Capture the cell that displays the provided text and extract its (x, y) central coordinate. 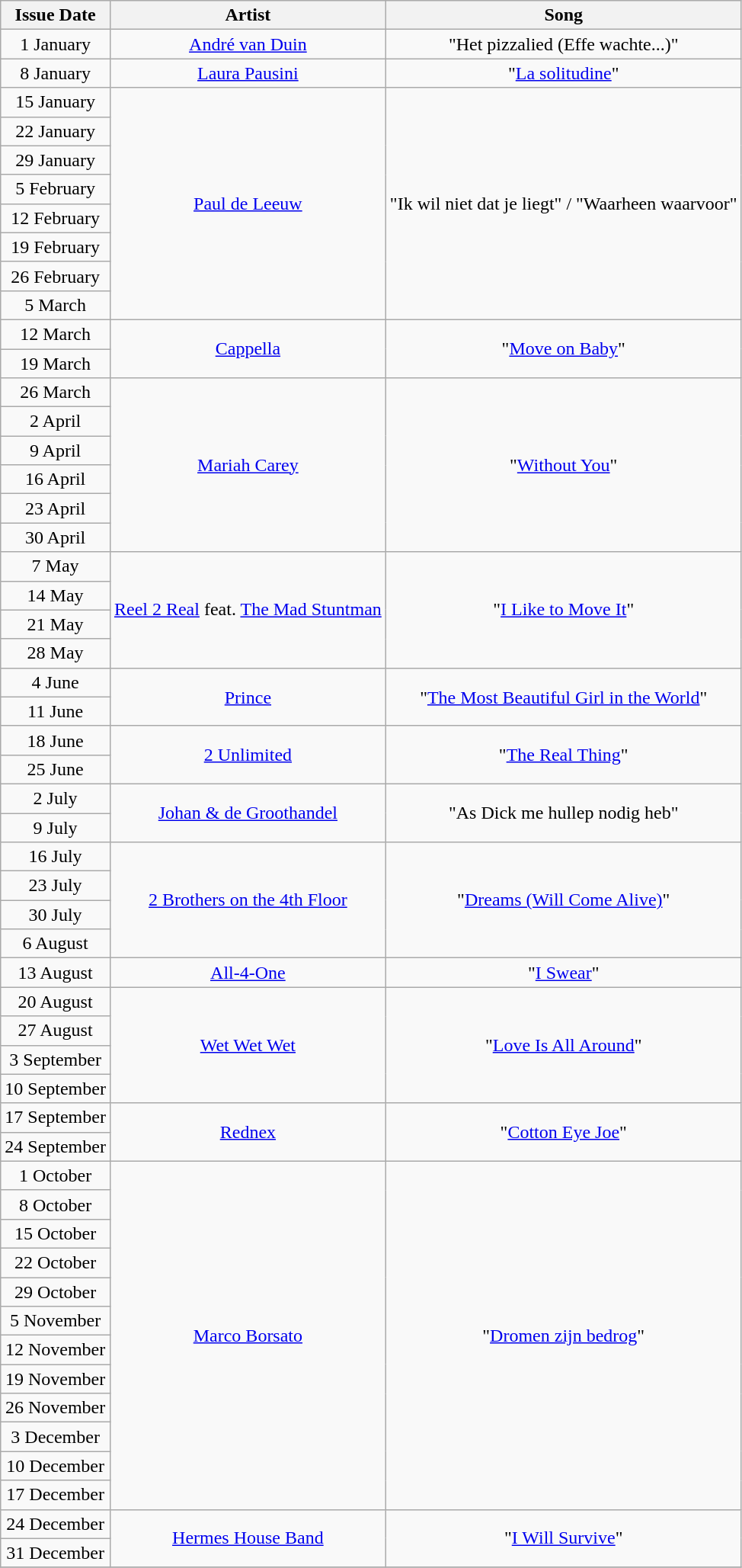
Paul de Leeuw (248, 204)
Cappella (248, 348)
Reel 2 Real feat. The Mad Stuntman (248, 610)
"The Real Thing" (564, 755)
"Move on Baby" (564, 348)
19 February (56, 247)
11 June (56, 711)
Mariah Carey (248, 465)
Wet Wet Wet (248, 1045)
"La solitudine" (564, 73)
19 November (56, 1379)
"Dromen zijn bedrog" (564, 1336)
"I Will Survive" (564, 1538)
5 February (56, 189)
Prince (248, 697)
Laura Pausini (248, 73)
1 January (56, 44)
16 July (56, 857)
2 Brothers on the 4th Floor (248, 900)
Issue Date (56, 15)
31 December (56, 1553)
"Dreams (Will Come Alive)" (564, 900)
4 June (56, 682)
16 April (56, 479)
13 August (56, 973)
12 November (56, 1350)
5 November (56, 1321)
29 October (56, 1292)
"Love Is All Around" (564, 1045)
12 February (56, 218)
2 April (56, 422)
Hermes House Band (248, 1538)
12 March (56, 334)
6 August (56, 944)
2 Unlimited (248, 755)
2 July (56, 798)
Song (564, 15)
29 January (56, 160)
3 September (56, 1060)
Marco Borsato (248, 1336)
17 December (56, 1495)
26 February (56, 276)
26 March (56, 393)
18 June (56, 740)
"Ik wil niet dat je liegt" / "Waarheen waarvoor" (564, 204)
17 September (56, 1117)
20 August (56, 1002)
9 April (56, 451)
All-4-One (248, 973)
22 October (56, 1262)
André van Duin (248, 44)
7 May (56, 566)
"Cotton Eye Joe" (564, 1132)
Rednex (248, 1132)
15 January (56, 102)
24 September (56, 1146)
28 May (56, 653)
21 May (56, 624)
5 March (56, 305)
30 July (56, 915)
8 October (56, 1204)
"As Dick me hullep nodig heb" (564, 813)
24 December (56, 1524)
9 July (56, 827)
27 August (56, 1031)
23 April (56, 508)
14 May (56, 595)
19 March (56, 364)
"Het pizzalied (Effe wachte...)" (564, 44)
3 December (56, 1437)
26 November (56, 1408)
30 April (56, 537)
10 December (56, 1466)
8 January (56, 73)
15 October (56, 1233)
1 October (56, 1175)
25 June (56, 769)
10 September (56, 1089)
"Without You" (564, 465)
23 July (56, 886)
22 January (56, 131)
"The Most Beautiful Girl in the World" (564, 697)
"I Swear" (564, 973)
Artist (248, 15)
"I Like to Move It" (564, 610)
Johan & de Groothandel (248, 813)
